Scan for the cell matching the given text and deliver its (x, y) coordinate at center. 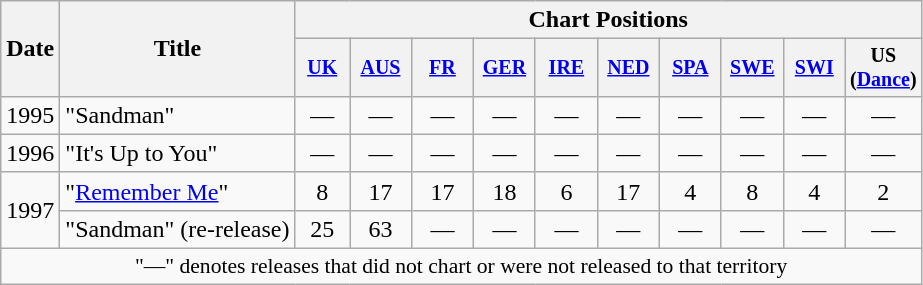
"—" denotes releases that did not chart or were not released to that territory (462, 267)
"It's Up to You" (178, 153)
SWI (814, 68)
IRE (566, 68)
"Remember Me" (178, 191)
GER (504, 68)
Chart Positions (608, 20)
63 (381, 229)
SWE (752, 68)
FR (442, 68)
25 (322, 229)
1996 (30, 153)
"Sandman" (re-release) (178, 229)
NED (628, 68)
6 (566, 191)
18 (504, 191)
SPA (690, 68)
1995 (30, 115)
"Sandman" (178, 115)
1997 (30, 210)
AUS (381, 68)
US(Dance) (883, 68)
Date (30, 49)
Title (178, 49)
UK (322, 68)
2 (883, 191)
